Find where the given text appears and provide that cell's center as (x, y) coordinate. 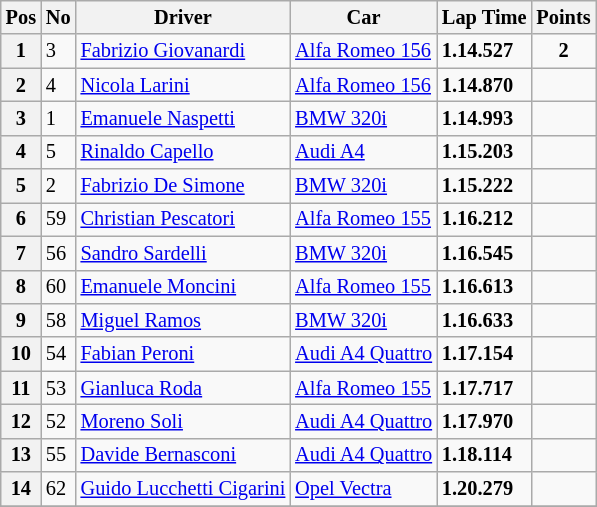
6 (21, 219)
Driver (184, 17)
9 (21, 320)
Fabian Peroni (184, 354)
1.15.203 (484, 152)
Fabrizio De Simone (184, 186)
Emanuele Moncini (184, 287)
59 (58, 219)
62 (58, 489)
Nicola Larini (184, 85)
Moreno Soli (184, 421)
1.17.970 (484, 421)
Gianluca Roda (184, 388)
Pos (21, 17)
1.16.212 (484, 219)
Audi A4 (364, 152)
52 (58, 421)
11 (21, 388)
1.17.154 (484, 354)
60 (58, 287)
Points (563, 17)
Emanuele Naspetti (184, 118)
1.18.114 (484, 455)
53 (58, 388)
10 (21, 354)
1.20.279 (484, 489)
56 (58, 253)
Rinaldo Capello (184, 152)
Fabrizio Giovanardi (184, 51)
Davide Bernasconi (184, 455)
Lap Time (484, 17)
No (58, 17)
Guido Lucchetti Cigarini (184, 489)
Opel Vectra (364, 489)
1.14.527 (484, 51)
1.16.633 (484, 320)
1.16.613 (484, 287)
1.17.717 (484, 388)
1.15.222 (484, 186)
1.16.545 (484, 253)
7 (21, 253)
1.14.870 (484, 85)
Car (364, 17)
Christian Pescatori (184, 219)
8 (21, 287)
Sandro Sardelli (184, 253)
54 (58, 354)
Miguel Ramos (184, 320)
55 (58, 455)
58 (58, 320)
13 (21, 455)
1.14.993 (484, 118)
12 (21, 421)
14 (21, 489)
